Determine the [X, Y] coordinate at the center of the cell enclosing the given text.  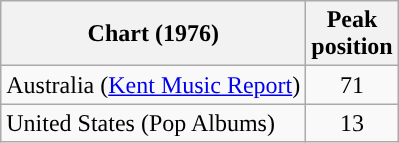
71 [352, 85]
Australia (Kent Music Report) [154, 85]
Peakposition [352, 34]
United States (Pop Albums) [154, 123]
13 [352, 123]
Chart (1976) [154, 34]
